From the cell containing the given text, extract its center point as [x, y] coordinate. 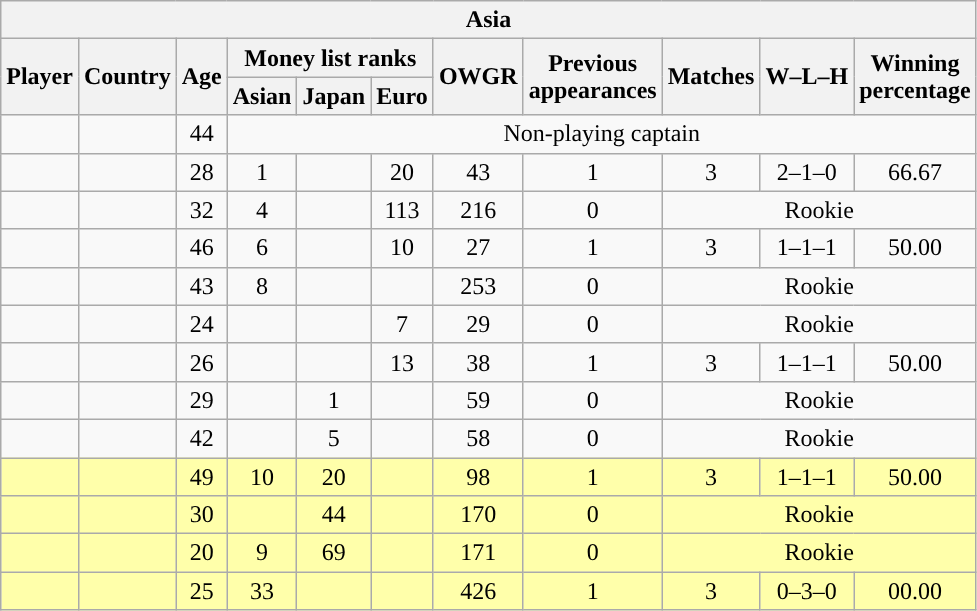
46 [202, 248]
Winningpercentage [916, 77]
58 [478, 438]
W–L–H [807, 77]
253 [478, 286]
59 [478, 400]
30 [202, 515]
00.00 [916, 591]
Non-playing captain [602, 134]
113 [402, 210]
171 [478, 553]
32 [202, 210]
8 [262, 286]
Age [202, 77]
28 [202, 172]
25 [202, 591]
69 [334, 553]
170 [478, 515]
4 [262, 210]
7 [402, 324]
216 [478, 210]
42 [202, 438]
Asia [488, 20]
24 [202, 324]
27 [478, 248]
26 [202, 362]
9 [262, 553]
2–1–0 [807, 172]
Matches [711, 77]
0–3–0 [807, 591]
13 [402, 362]
Country [127, 77]
Japan [334, 96]
5 [334, 438]
OWGR [478, 77]
33 [262, 591]
6 [262, 248]
49 [202, 477]
426 [478, 591]
66.67 [916, 172]
Money list ranks [330, 58]
Player [40, 77]
98 [478, 477]
Previousappearances [592, 77]
38 [478, 362]
Euro [402, 96]
Asian [262, 96]
